Identify which cell holds the provided text, then report its (x, y) central coordinate. 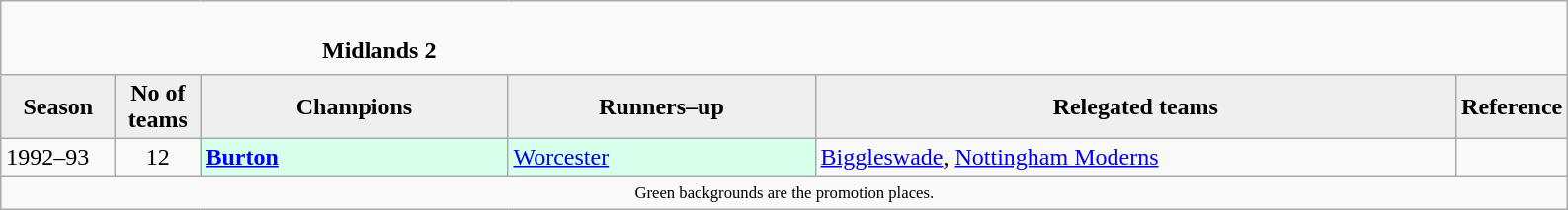
Worcester (662, 157)
Burton (354, 157)
12 (158, 157)
No of teams (158, 106)
Green backgrounds are the promotion places. (784, 191)
Champions (354, 106)
Biggleswade, Nottingham Moderns (1136, 157)
Relegated teams (1136, 106)
1992–93 (58, 157)
Season (58, 106)
Reference (1512, 106)
Runners–up (662, 106)
